Extract the (X, Y) coordinate from the center of the cell holding the provided text.  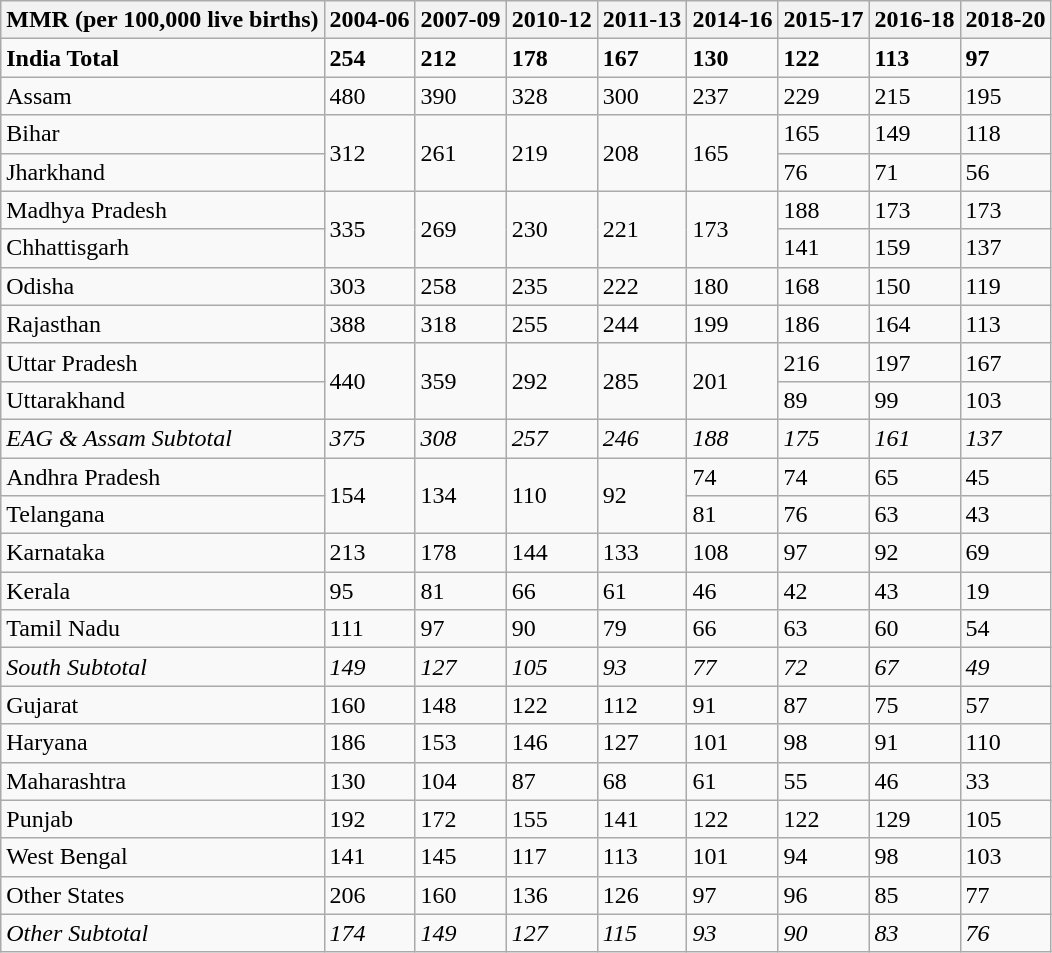
254 (370, 58)
215 (914, 96)
480 (370, 96)
45 (1006, 477)
96 (824, 895)
Other States (162, 895)
174 (370, 933)
216 (824, 362)
79 (642, 629)
153 (460, 743)
285 (642, 381)
Haryana (162, 743)
19 (1006, 591)
246 (642, 438)
180 (732, 286)
Andhra Pradesh (162, 477)
235 (552, 286)
Tamil Nadu (162, 629)
258 (460, 286)
119 (1006, 286)
68 (642, 781)
Chhattisgarh (162, 248)
Other Subtotal (162, 933)
192 (370, 819)
440 (370, 381)
60 (914, 629)
118 (1006, 134)
Telangana (162, 515)
300 (642, 96)
148 (460, 705)
Gujarat (162, 705)
2011-13 (642, 20)
33 (1006, 781)
111 (370, 629)
West Bengal (162, 857)
261 (460, 153)
133 (642, 553)
49 (1006, 667)
145 (460, 857)
154 (370, 496)
South Subtotal (162, 667)
134 (460, 496)
India Total (162, 58)
108 (732, 553)
206 (370, 895)
229 (824, 96)
65 (914, 477)
95 (370, 591)
75 (914, 705)
Madhya Pradesh (162, 210)
150 (914, 286)
146 (552, 743)
2007-09 (460, 20)
388 (370, 324)
255 (552, 324)
99 (914, 400)
257 (552, 438)
219 (552, 153)
EAG & Assam Subtotal (162, 438)
Bihar (162, 134)
2014-16 (732, 20)
359 (460, 381)
197 (914, 362)
2016-18 (914, 20)
168 (824, 286)
2015-17 (824, 20)
328 (552, 96)
42 (824, 591)
144 (552, 553)
155 (552, 819)
112 (642, 705)
Kerala (162, 591)
Karnataka (162, 553)
244 (642, 324)
MMR (per 100,000 live births) (162, 20)
94 (824, 857)
172 (460, 819)
117 (552, 857)
71 (914, 172)
72 (824, 667)
208 (642, 153)
89 (824, 400)
Maharashtra (162, 781)
Uttarakhand (162, 400)
Jharkhand (162, 172)
390 (460, 96)
221 (642, 229)
195 (1006, 96)
375 (370, 438)
2010-12 (552, 20)
335 (370, 229)
69 (1006, 553)
303 (370, 286)
Uttar Pradesh (162, 362)
175 (824, 438)
83 (914, 933)
237 (732, 96)
159 (914, 248)
Odisha (162, 286)
222 (642, 286)
213 (370, 553)
164 (914, 324)
269 (460, 229)
308 (460, 438)
54 (1006, 629)
Assam (162, 96)
199 (732, 324)
136 (552, 895)
126 (642, 895)
104 (460, 781)
56 (1006, 172)
Rajasthan (162, 324)
55 (824, 781)
2018-20 (1006, 20)
161 (914, 438)
212 (460, 58)
85 (914, 895)
230 (552, 229)
67 (914, 667)
318 (460, 324)
312 (370, 153)
115 (642, 933)
129 (914, 819)
201 (732, 381)
292 (552, 381)
Punjab (162, 819)
2004-06 (370, 20)
57 (1006, 705)
